Return the (X, Y) coordinate for the center point of the cell that contains the specified text.  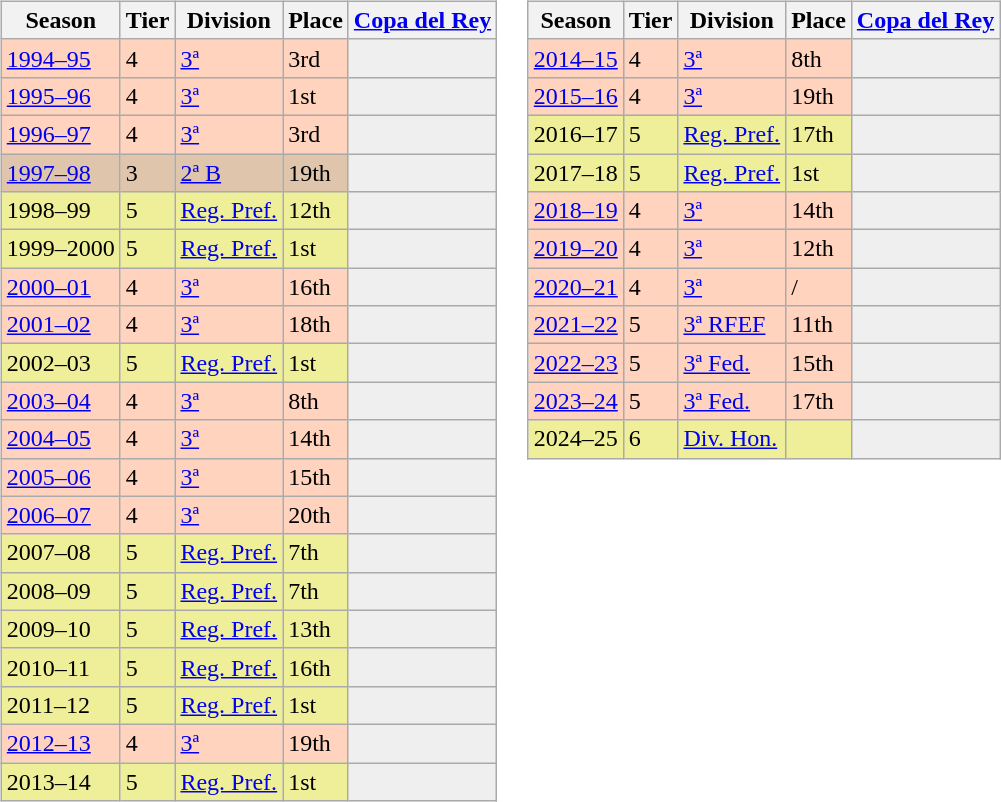
2023–24 (576, 401)
2017–18 (576, 173)
2018–19 (576, 211)
2004–05 (60, 439)
1995–96 (60, 96)
2012–13 (60, 743)
20th (316, 515)
6 (650, 439)
2020–21 (576, 287)
1996–97 (60, 134)
2014–15 (576, 58)
2019–20 (576, 249)
1997–98 (60, 173)
2002–03 (60, 363)
/ (819, 287)
3 (148, 173)
18th (316, 325)
2007–08 (60, 553)
1998–99 (60, 211)
3ª RFEF (732, 325)
2000–01 (60, 287)
2ª B (229, 173)
2010–11 (60, 667)
1999–2000 (60, 249)
11th (819, 325)
2008–09 (60, 591)
2001–02 (60, 325)
2013–14 (60, 781)
2009–10 (60, 629)
Div. Hon. (732, 439)
2006–07 (60, 515)
2022–23 (576, 363)
2005–06 (60, 477)
1994–95 (60, 58)
2015–16 (576, 96)
2021–22 (576, 325)
2024–25 (576, 439)
2016–17 (576, 134)
13th (316, 629)
2003–04 (60, 401)
2011–12 (60, 705)
